Find where the given text appears and provide that cell's center as (x, y) coordinate. 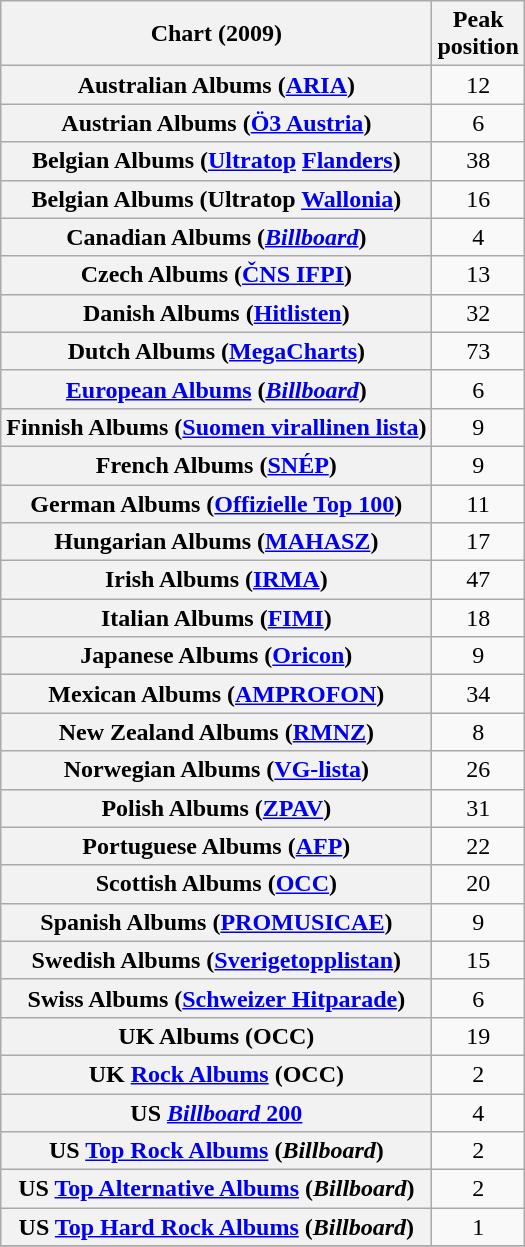
Austrian Albums (Ö3 Austria) (216, 123)
US Billboard 200 (216, 1113)
15 (478, 960)
8 (478, 732)
38 (478, 161)
US Top Hard Rock Albums (Billboard) (216, 1227)
Japanese Albums (Oricon) (216, 656)
Italian Albums (FIMI) (216, 618)
Spanish Albums (PROMUSICAE) (216, 922)
1 (478, 1227)
18 (478, 618)
17 (478, 542)
Belgian Albums (Ultratop Flanders) (216, 161)
Mexican Albums (AMPROFON) (216, 694)
Peakposition (478, 34)
73 (478, 351)
UK Rock Albums (OCC) (216, 1074)
French Albums (SNÉP) (216, 465)
32 (478, 313)
22 (478, 846)
Irish Albums (IRMA) (216, 580)
European Albums (Billboard) (216, 389)
Portuguese Albums (AFP) (216, 846)
16 (478, 199)
Danish Albums (Hitlisten) (216, 313)
German Albums (Offizielle Top 100) (216, 503)
Hungarian Albums (MAHASZ) (216, 542)
Australian Albums (ARIA) (216, 85)
34 (478, 694)
Chart (2009) (216, 34)
Czech Albums (ČNS IFPI) (216, 275)
US Top Rock Albums (Billboard) (216, 1151)
Dutch Albums (MegaCharts) (216, 351)
Swedish Albums (Sverigetopplistan) (216, 960)
UK Albums (OCC) (216, 1036)
11 (478, 503)
New Zealand Albums (RMNZ) (216, 732)
47 (478, 580)
Belgian Albums (Ultratop Wallonia) (216, 199)
26 (478, 770)
Polish Albums (ZPAV) (216, 808)
Finnish Albums (Suomen virallinen lista) (216, 427)
19 (478, 1036)
Norwegian Albums (VG-lista) (216, 770)
12 (478, 85)
US Top Alternative Albums (Billboard) (216, 1189)
Canadian Albums (Billboard) (216, 237)
Swiss Albums (Schweizer Hitparade) (216, 998)
Scottish Albums (OCC) (216, 884)
20 (478, 884)
13 (478, 275)
31 (478, 808)
